Find where the given text appears and provide that cell's center as [X, Y] coordinate. 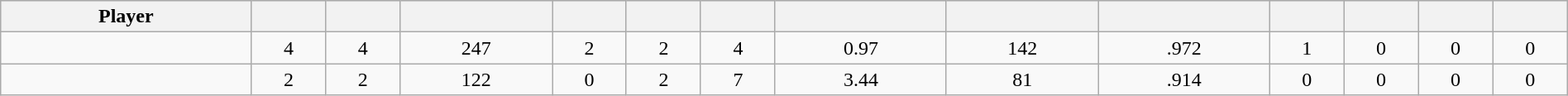
0.97 [860, 48]
81 [1022, 79]
3.44 [860, 79]
122 [476, 79]
7 [738, 79]
.914 [1184, 79]
247 [476, 48]
1 [1307, 48]
Player [126, 17]
.972 [1184, 48]
142 [1022, 48]
